Search for the cell housing the specified text and yield its [x, y] center coordinate. 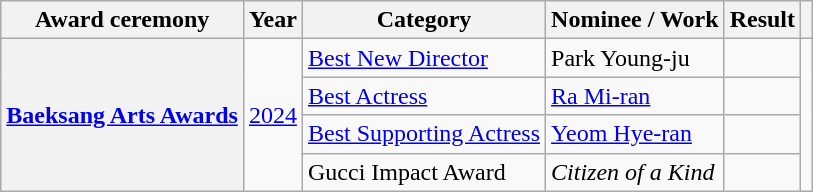
2024 [272, 115]
Category [424, 20]
Best Supporting Actress [424, 134]
Park Young-ju [636, 58]
Best New Director [424, 58]
Year [272, 20]
Best Actress [424, 96]
Award ceremony [122, 20]
Gucci Impact Award [424, 172]
Baeksang Arts Awards [122, 115]
Yeom Hye-ran [636, 134]
Result [762, 20]
Nominee / Work [636, 20]
Citizen of a Kind [636, 172]
Ra Mi-ran [636, 96]
